Extract the (X, Y) coordinate from the center of the cell holding the provided text.  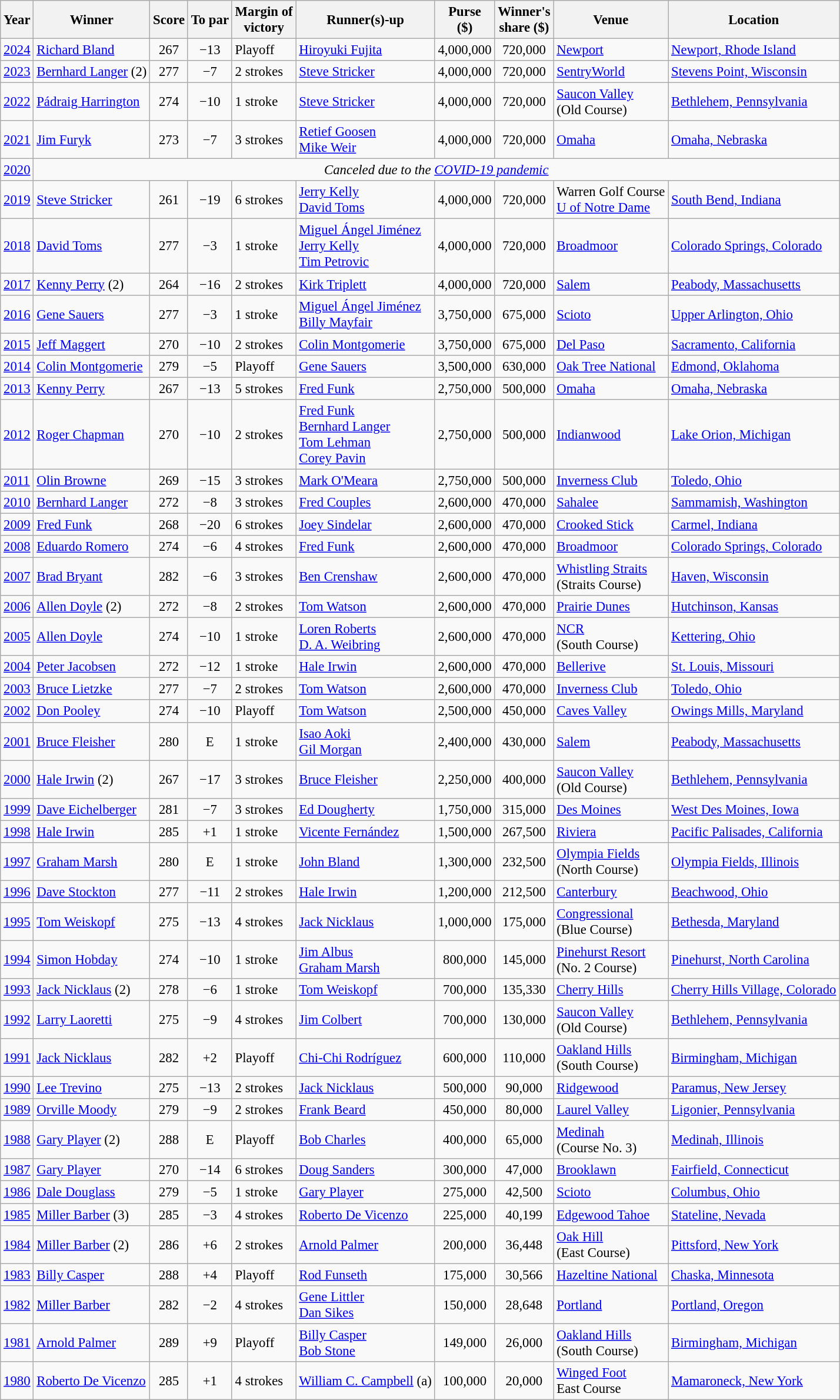
Des Moines (611, 809)
Bellerive (611, 667)
Canterbury (611, 892)
281 (169, 809)
David Toms (92, 246)
Eduardo Romero (92, 547)
Stateline, Nevada (754, 1215)
Graham Marsh (92, 862)
2011 (17, 480)
286 (169, 1244)
2024 (17, 50)
1984 (17, 1244)
Rod Funseth (365, 1275)
Ligonier, Pennsylvania (754, 1110)
80,000 (524, 1110)
42,500 (524, 1192)
Pádraig Harrington (92, 102)
Location (754, 20)
2016 (17, 314)
135,330 (524, 990)
John Bland (365, 862)
Owings Mills, Maryland (754, 711)
Jerry Kelly David Toms (365, 200)
Cherry Hills Village, Colorado (754, 990)
−11 (209, 892)
275,000 (465, 1192)
Ridgewood (611, 1088)
2020 (17, 170)
Loren Roberts D. A. Weibring (365, 637)
1992 (17, 1020)
Kenny Perry (92, 388)
Olympia Fields, Illinois (754, 862)
Beachwood, Ohio (754, 892)
225,000 (465, 1215)
Winner'sshare ($) (524, 20)
36,448 (524, 1244)
NCR(South Course) (611, 637)
Sahalee (611, 503)
−20 (209, 524)
Canceled due to the COVID-19 pandemic (436, 170)
Vicente Fernández (365, 832)
110,000 (524, 1058)
150,000 (465, 1304)
Sacramento, California (754, 344)
Winged FootEast Course (611, 1381)
90,000 (524, 1088)
1994 (17, 959)
278 (169, 990)
Pacific Palisades, California (754, 832)
Brad Bryant (92, 577)
Bernhard Langer (2) (92, 72)
40,199 (524, 1215)
Portland (611, 1304)
1999 (17, 809)
Warren Golf CourseU of Notre Dame (611, 200)
2019 (17, 200)
Richard Bland (92, 50)
Congressional(Blue Course) (611, 922)
Jim Colbert (365, 1020)
289 (169, 1343)
Pinehurst Resort(No. 2 Course) (611, 959)
Edgewood Tahoe (611, 1215)
Miller Barber (2) (92, 1244)
47,000 (524, 1170)
Purse($) (465, 20)
Prairie Dunes (611, 607)
Gary Player (2) (92, 1140)
1991 (17, 1058)
264 (169, 284)
Upper Arlington, Ohio (754, 314)
2,400,000 (465, 741)
Jeff Maggert (92, 344)
430,000 (524, 741)
Chaska, Minnesota (754, 1275)
Miguel Ángel Jiménez Jerry Kelly Tim Petrovic (365, 246)
Jack Nicklaus (2) (92, 990)
SentryWorld (611, 72)
2021 (17, 140)
Orville Moody (92, 1110)
Doug Sanders (365, 1170)
Crooked Stick (611, 524)
Paramus, New Jersey (754, 1088)
−12 (209, 667)
Bob Charles (365, 1140)
−16 (209, 284)
−19 (209, 200)
Kettering, Ohio (754, 637)
Miller Barber (3) (92, 1215)
+2 (209, 1058)
1997 (17, 862)
2,500,000 (465, 711)
−2 (209, 1304)
Pinehurst, North Carolina (754, 959)
232,500 (524, 862)
130,000 (524, 1020)
Newport (611, 50)
Columbus, Ohio (754, 1192)
Frank Beard (365, 1110)
Carmel, Indiana (754, 524)
1998 (17, 832)
1982 (17, 1304)
2015 (17, 344)
2014 (17, 366)
1,000,000 (465, 922)
1,200,000 (465, 892)
−15 (209, 480)
Miguel Ángel Jiménez Billy Mayfair (365, 314)
Miller Barber (92, 1304)
Isao Aoki Gil Morgan (365, 741)
Allen Doyle (2) (92, 607)
Newport, Rhode Island (754, 50)
2018 (17, 246)
261 (169, 200)
200,000 (465, 1244)
Bernhard Langer (92, 503)
2022 (17, 102)
+4 (209, 1275)
+6 (209, 1244)
+9 (209, 1343)
West Des Moines, Iowa (754, 809)
267,500 (524, 832)
Oak Hill(East Course) (611, 1244)
William C. Campbell (a) (365, 1381)
Lake Orion, Michigan (754, 434)
1996 (17, 892)
2023 (17, 72)
1995 (17, 922)
Haven, Wisconsin (754, 577)
Allen Doyle (92, 637)
Caves Valley (611, 711)
800,000 (465, 959)
2003 (17, 689)
5 strokes (264, 388)
Olin Browne (92, 480)
268 (169, 524)
1989 (17, 1110)
Brooklawn (611, 1170)
2010 (17, 503)
Cherry Hills (611, 990)
Dave Eichelberger (92, 809)
269 (169, 480)
1981 (17, 1343)
Jim Furyk (92, 140)
Whistling Straits(Straits Course) (611, 577)
Edmond, Oklahoma (754, 366)
2001 (17, 741)
630,000 (524, 366)
Dale Douglass (92, 1192)
1983 (17, 1275)
Hale Irwin (2) (92, 779)
Mamaroneck, New York (754, 1381)
2000 (17, 779)
Pittsford, New York (754, 1244)
Hazeltine National (611, 1275)
Mark O'Meara (365, 480)
1990 (17, 1088)
1,300,000 (465, 862)
Del Paso (611, 344)
1985 (17, 1215)
2012 (17, 434)
Billy Casper Bob Stone (365, 1343)
Indianwood (611, 434)
273 (169, 140)
Bethesda, Maryland (754, 922)
Kirk Triplett (365, 284)
Venue (611, 20)
1,500,000 (465, 832)
Peter Jacobsen (92, 667)
Score (169, 20)
Chi-Chi Rodríguez (365, 1058)
315,000 (524, 809)
20,000 (524, 1381)
2,250,000 (465, 779)
−17 (209, 779)
212,500 (524, 892)
2006 (17, 607)
Gene Littler Dan Sikes (365, 1304)
Stevens Point, Wisconsin (754, 72)
2007 (17, 577)
Fred Funk Bernhard Langer Tom Lehman Corey Pavin (365, 434)
Roger Chapman (92, 434)
Ben Crenshaw (365, 577)
−14 (209, 1170)
Fairfield, Connecticut (754, 1170)
Hiroyuki Fujita (365, 50)
2009 (17, 524)
Sammamish, Washington (754, 503)
Fred Couples (365, 503)
Kenny Perry (2) (92, 284)
149,000 (465, 1343)
2004 (17, 667)
1,750,000 (465, 809)
100,000 (465, 1381)
Medinah, Illinois (754, 1140)
30,566 (524, 1275)
Portland, Oregon (754, 1304)
Dave Stockton (92, 892)
28,648 (524, 1304)
3,500,000 (465, 366)
2008 (17, 547)
Billy Casper (92, 1275)
1986 (17, 1192)
Medinah(Course No. 3) (611, 1140)
1980 (17, 1381)
Joey Sindelar (365, 524)
Simon Hobday (92, 959)
Larry Laoretti (92, 1020)
Year (17, 20)
2017 (17, 284)
Ed Dougherty (365, 809)
65,000 (524, 1140)
St. Louis, Missouri (754, 667)
Lee Trevino (92, 1088)
Winner (92, 20)
South Bend, Indiana (754, 200)
Runner(s)-up (365, 20)
Hutchinson, Kansas (754, 607)
Laurel Valley (611, 1110)
Oak Tree National (611, 366)
Olympia Fields(North Course) (611, 862)
600,000 (465, 1058)
Don Pooley (92, 711)
Bruce Lietzke (92, 689)
Riviera (611, 832)
To par (209, 20)
Retief Goosen Mike Weir (365, 140)
1987 (17, 1170)
Jim Albus Graham Marsh (365, 959)
2013 (17, 388)
26,000 (524, 1343)
145,000 (524, 959)
2005 (17, 637)
1993 (17, 990)
Margin ofvictory (264, 20)
1988 (17, 1140)
2002 (17, 711)
300,000 (465, 1170)
